Extract the [x, y] coordinate from the center of the cell holding the provided text.  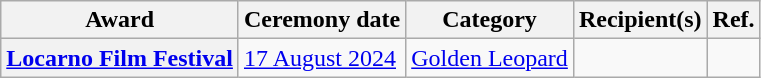
Ref. [734, 20]
Award [120, 20]
17 August 2024 [322, 58]
Ceremony date [322, 20]
Category [490, 20]
Locarno Film Festival [120, 58]
Recipient(s) [640, 20]
Golden Leopard [490, 58]
